Search for the cell housing the specified text and yield its (x, y) center coordinate. 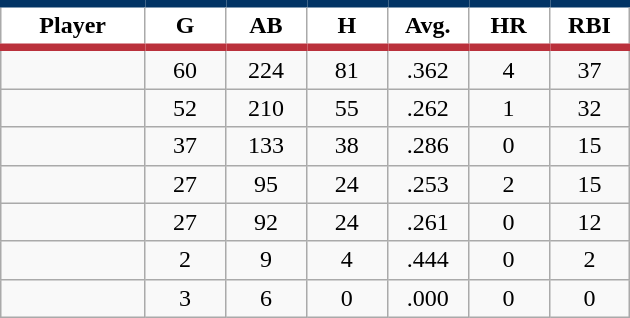
Player (73, 26)
52 (186, 108)
32 (590, 108)
.253 (428, 184)
210 (266, 108)
.000 (428, 298)
95 (266, 184)
.444 (428, 260)
RBI (590, 26)
92 (266, 222)
.261 (428, 222)
.362 (428, 68)
.286 (428, 146)
G (186, 26)
.262 (428, 108)
133 (266, 146)
38 (346, 146)
81 (346, 68)
1 (508, 108)
AB (266, 26)
224 (266, 68)
6 (266, 298)
H (346, 26)
9 (266, 260)
3 (186, 298)
Avg. (428, 26)
60 (186, 68)
HR (508, 26)
55 (346, 108)
12 (590, 222)
